Provide the [X, Y] coordinate of the cell's center where the given text is located.  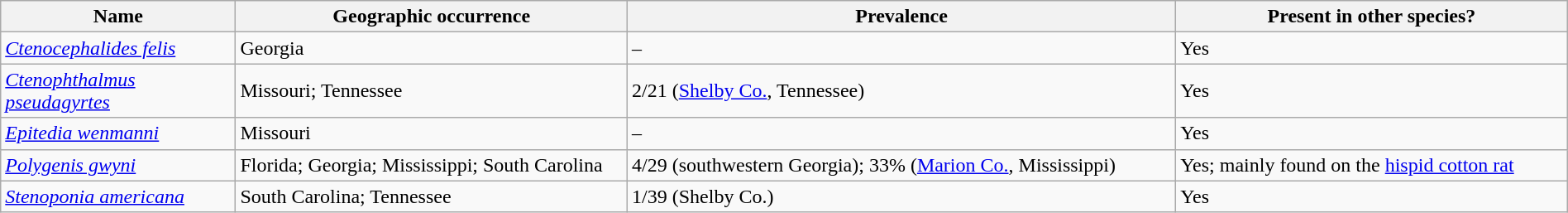
Prevalence [901, 17]
4/29 (southwestern Georgia); 33% (Marion Co., Mississippi) [901, 165]
Missouri; Tennessee [432, 91]
Stenoponia americana [118, 196]
Missouri [432, 133]
Polygenis gwyni [118, 165]
Ctenophthalmus pseudagyrtes [118, 91]
Yes; mainly found on the hispid cotton rat [1372, 165]
Epitedia wenmanni [118, 133]
Name [118, 17]
2/21 (Shelby Co., Tennessee) [901, 91]
South Carolina; Tennessee [432, 196]
Florida; Georgia; Mississippi; South Carolina [432, 165]
Present in other species? [1372, 17]
1/39 (Shelby Co.) [901, 196]
Ctenocephalides felis [118, 48]
Georgia [432, 48]
Geographic occurrence [432, 17]
